Output the [x, y] coordinate of the center of the cell containing the given text.  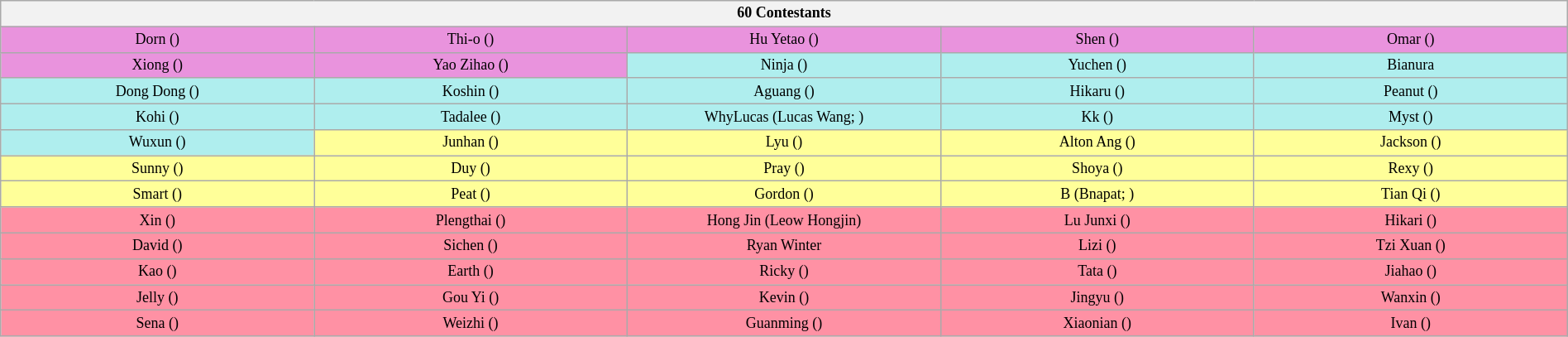
Jingyu () [1097, 298]
Tian Qi () [1411, 194]
Rexy () [1411, 169]
Ninja () [784, 65]
60 Contestants [784, 13]
David () [157, 245]
Xin () [157, 220]
Ivan () [1411, 323]
Koshin () [471, 91]
Jiahao () [1411, 272]
Junhan () [471, 142]
Plengthai () [471, 220]
Alton Ang () [1097, 142]
Gordon () [784, 194]
Tadalee () [471, 116]
Thi-o () [471, 40]
Omar () [1411, 40]
Kk () [1097, 116]
Shoya () [1097, 169]
Yuchen () [1097, 65]
Kevin () [784, 298]
Smart () [157, 194]
Lizi () [1097, 245]
Xiaonian () [1097, 323]
B (Bnapat; ) [1097, 194]
Kohi () [157, 116]
Hikari () [1411, 220]
Earth () [471, 272]
Xiong () [157, 65]
Lyu () [784, 142]
Pray () [784, 169]
Aguang () [784, 91]
Shen () [1097, 40]
Kao () [157, 272]
Sichen () [471, 245]
Peanut () [1411, 91]
Sunny () [157, 169]
Sena () [157, 323]
Wanxin () [1411, 298]
Tzi Xuan () [1411, 245]
Guanming () [784, 323]
Weizhi () [471, 323]
Gou Yi () [471, 298]
Bianura [1411, 65]
Tata () [1097, 272]
Ryan Winter [784, 245]
Hikaru () [1097, 91]
Dong Dong () [157, 91]
Peat () [471, 194]
Hong Jin (Leow Hongjin) [784, 220]
Myst () [1411, 116]
Dorn () [157, 40]
Duy () [471, 169]
Yao Zihao () [471, 65]
Jackson () [1411, 142]
Hu Yetao () [784, 40]
Lu Junxi () [1097, 220]
Jelly () [157, 298]
Ricky () [784, 272]
Wuxun () [157, 142]
WhyLucas (Lucas Wang; ) [784, 116]
